Extract the (x, y) coordinate from the center of the cell holding the provided text.  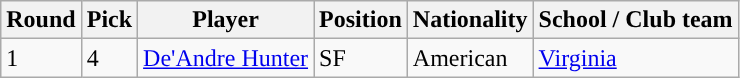
Round (41, 20)
American (470, 58)
Pick (109, 20)
De'Andre Hunter (226, 58)
Player (226, 20)
4 (109, 58)
Position (361, 20)
1 (41, 58)
SF (361, 58)
School / Club team (636, 20)
Nationality (470, 20)
Virginia (636, 58)
